Scan for the cell matching the given text and deliver its [x, y] coordinate at center. 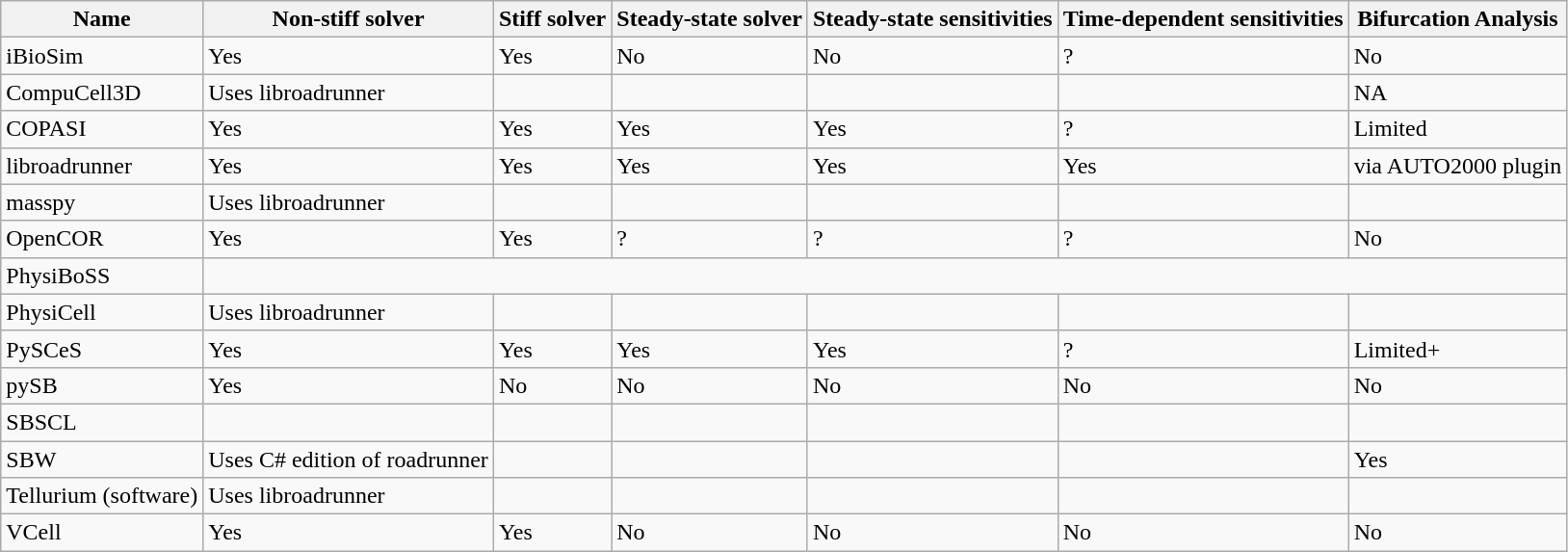
NA [1458, 92]
Name [102, 19]
Limited [1458, 129]
Time-dependent sensitivities [1203, 19]
Bifurcation Analysis [1458, 19]
SBW [102, 460]
Stiff solver [552, 19]
COPASI [102, 129]
CompuCell3D [102, 92]
PhysiCell [102, 312]
Tellurium (software) [102, 496]
masspy [102, 202]
Uses C# edition of roadrunner [349, 460]
libroadrunner [102, 166]
VCell [102, 533]
iBioSim [102, 56]
Non-stiff solver [349, 19]
SBSCL [102, 422]
Steady-state solver [710, 19]
Steady-state sensitivities [932, 19]
Limited+ [1458, 349]
OpenCOR [102, 239]
pySB [102, 385]
PhysiBoSS [102, 276]
via AUTO2000 plugin [1458, 166]
PySCeS [102, 349]
